Find where the given text appears and provide that cell's center as (x, y) coordinate. 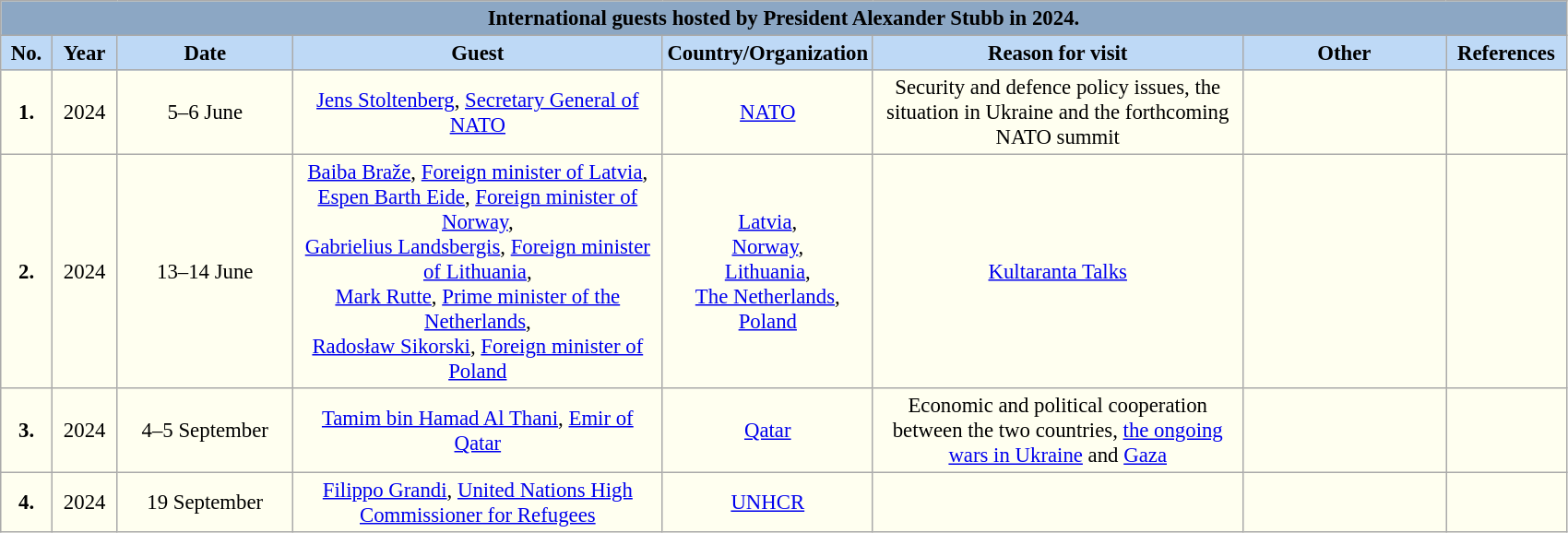
UNHCR (767, 503)
Country/Organization (767, 53)
2. (27, 272)
Kultaranta Talks (1057, 272)
Date (205, 53)
1. (27, 113)
Tamim bin Hamad Al Thani, Emir of Qatar (478, 431)
International guests hosted by President Alexander Stubb in 2024. (784, 18)
Other (1345, 53)
19 September (205, 503)
Filippo Grandi, United Nations High Commissioner for Refugees (478, 503)
Year (85, 53)
Qatar (767, 431)
Guest (478, 53)
No. (27, 53)
5–6 June (205, 113)
NATO (767, 113)
Reason for visit (1057, 53)
References (1507, 53)
Security and defence policy issues, the situation in Ukraine and the forthcoming NATO summit (1057, 113)
Jens Stoltenberg, Secretary General of NATO (478, 113)
13–14 June (205, 272)
Economic and political cooperation between the two countries, the ongoing wars in Ukraine and Gaza (1057, 431)
3. (27, 431)
4–5 September (205, 431)
4. (27, 503)
Latvia, Norway, Lithuania, The Netherlands, Poland (767, 272)
